Find where the given text appears and provide that cell's center as [X, Y] coordinate. 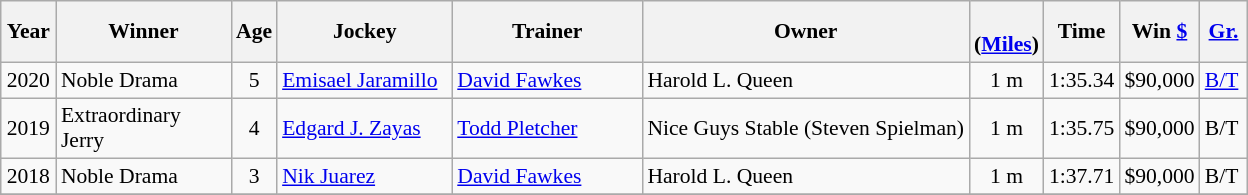
Time [1082, 32]
Age [254, 32]
Emisael Jaramillo [364, 80]
Extraordinary Jerry [144, 128]
4 [254, 128]
2019 [28, 128]
1:37.71 [1082, 177]
Nik Juarez [364, 177]
Todd Pletcher [547, 128]
2018 [28, 177]
3 [254, 177]
2020 [28, 80]
Nice Guys Stable (Steven Spielman) [806, 128]
5 [254, 80]
Jockey [364, 32]
Gr. [1224, 32]
(Miles) [1006, 32]
Year [28, 32]
Edgard J. Zayas [364, 128]
Winner [144, 32]
1:35.34 [1082, 80]
Owner [806, 32]
Win $ [1159, 32]
1:35.75 [1082, 128]
Trainer [547, 32]
